Search for the cell housing the specified text and yield its (x, y) center coordinate. 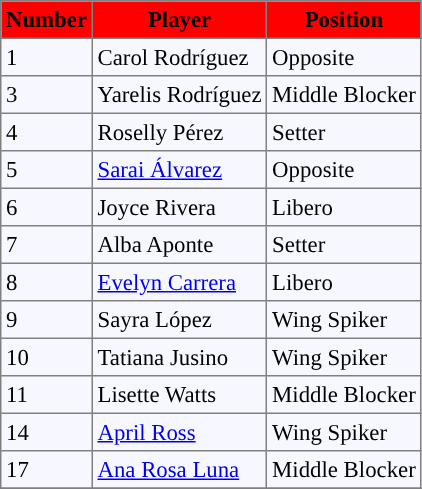
Roselly Pérez (180, 132)
Number (47, 20)
Tatiana Jusino (180, 357)
Joyce Rivera (180, 207)
5 (47, 170)
8 (47, 282)
Evelyn Carrera (180, 282)
1 (47, 57)
3 (47, 95)
10 (47, 357)
Position (344, 20)
Yarelis Rodríguez (180, 95)
7 (47, 245)
Sayra López (180, 320)
April Ross (180, 432)
Ana Rosa Luna (180, 470)
9 (47, 320)
Lisette Watts (180, 395)
Sarai Álvarez (180, 170)
Carol Rodríguez (180, 57)
11 (47, 395)
Player (180, 20)
14 (47, 432)
Alba Aponte (180, 245)
17 (47, 470)
6 (47, 207)
4 (47, 132)
